Return [x, y] of the center of cell containing provided text 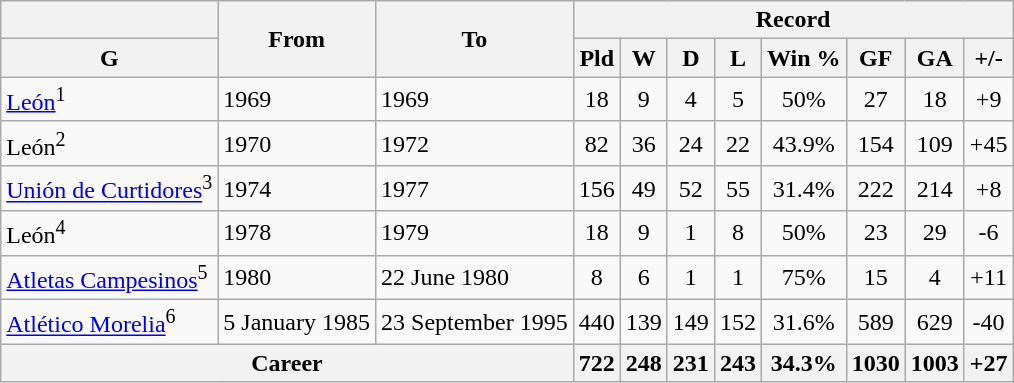
440 [596, 322]
722 [596, 363]
L [738, 58]
-6 [988, 234]
27 [876, 100]
W [644, 58]
Win % [804, 58]
49 [644, 188]
55 [738, 188]
154 [876, 144]
Unión de Curtidores3 [110, 188]
23 September 1995 [475, 322]
+11 [988, 278]
75% [804, 278]
231 [690, 363]
34.3% [804, 363]
629 [934, 322]
1977 [475, 188]
1979 [475, 234]
52 [690, 188]
6 [644, 278]
36 [644, 144]
Record [793, 20]
82 [596, 144]
From [297, 39]
León1 [110, 100]
+9 [988, 100]
152 [738, 322]
+/- [988, 58]
Pld [596, 58]
5 [738, 100]
1970 [297, 144]
GA [934, 58]
31.4% [804, 188]
1003 [934, 363]
29 [934, 234]
Atletas Campesinos5 [110, 278]
589 [876, 322]
+45 [988, 144]
+8 [988, 188]
31.6% [804, 322]
24 [690, 144]
23 [876, 234]
1974 [297, 188]
243 [738, 363]
15 [876, 278]
22 June 1980 [475, 278]
1030 [876, 363]
214 [934, 188]
Career [287, 363]
León2 [110, 144]
G [110, 58]
+27 [988, 363]
1972 [475, 144]
1980 [297, 278]
43.9% [804, 144]
109 [934, 144]
To [475, 39]
22 [738, 144]
Atlético Morelia6 [110, 322]
5 January 1985 [297, 322]
156 [596, 188]
222 [876, 188]
149 [690, 322]
León4 [110, 234]
1978 [297, 234]
248 [644, 363]
139 [644, 322]
-40 [988, 322]
GF [876, 58]
D [690, 58]
